Return (x, y) of the center of cell containing provided text 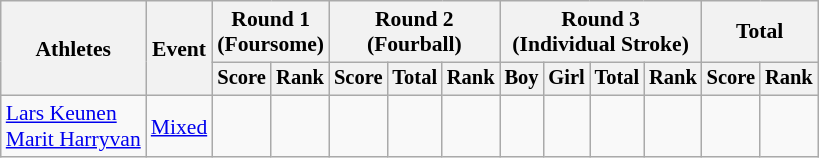
Event (179, 48)
Mixed (179, 126)
Round 2(Fourball) (414, 32)
Round 1(Foursome) (270, 32)
Round 3(Individual Stroke) (601, 32)
Girl (566, 79)
Lars KeunenMarit Harryvan (74, 126)
Boy (522, 79)
Athletes (74, 48)
